Output the [x, y] coordinate of the center of the cell containing the given text.  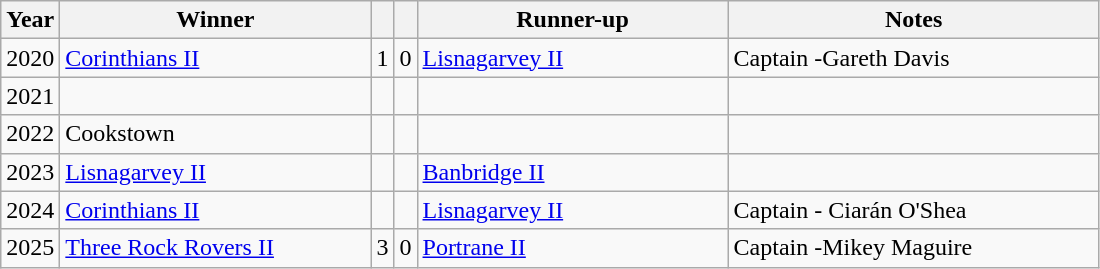
Banbridge II [572, 172]
Runner-up [572, 20]
2024 [30, 210]
Captain -Gareth Davis [914, 58]
Captain - Ciarán O'Shea [914, 210]
Year [30, 20]
Cookstown [216, 134]
Three Rock Rovers II [216, 248]
Winner [216, 20]
3 [382, 248]
2022 [30, 134]
Notes [914, 20]
Portrane II [572, 248]
2025 [30, 248]
2020 [30, 58]
2023 [30, 172]
1 [382, 58]
Captain -Mikey Maguire [914, 248]
2021 [30, 96]
